Return the [x, y] coordinate for the center point of the cell that contains the specified text.  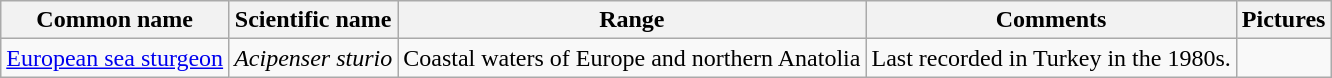
European sea sturgeon [115, 58]
Common name [115, 20]
Comments [1051, 20]
Pictures [1284, 20]
Acipenser sturio [314, 58]
Range [632, 20]
Coastal waters of Europe and northern Anatolia [632, 58]
Last recorded in Turkey in the 1980s. [1051, 58]
Scientific name [314, 20]
